Search for the cell housing the specified text and yield its (X, Y) center coordinate. 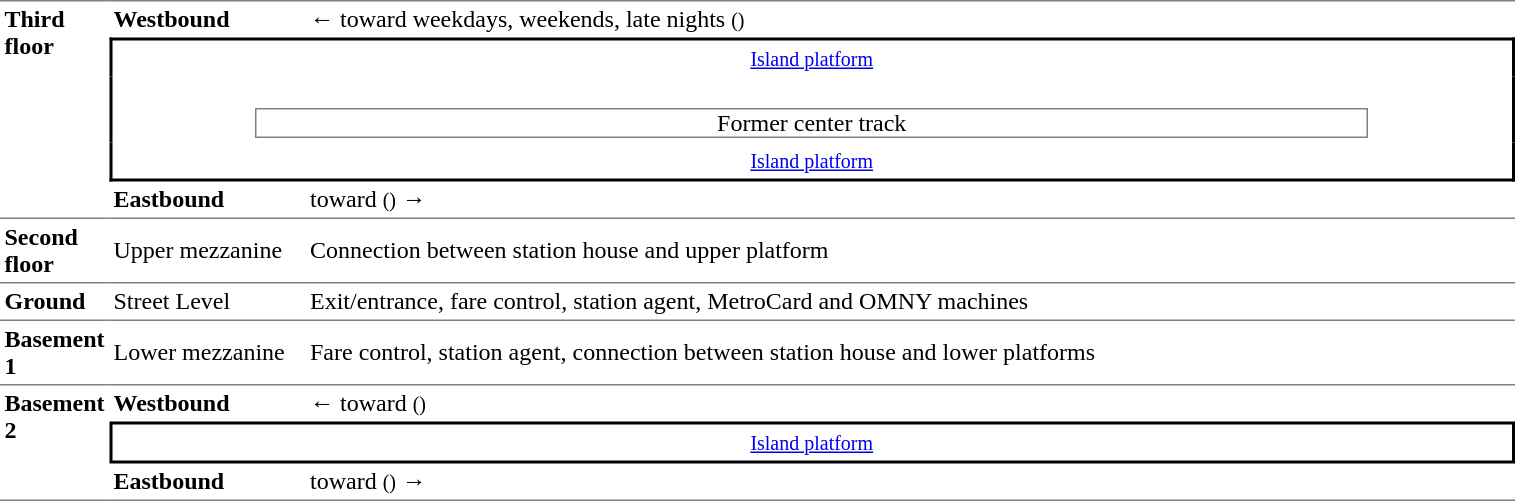
Ground (54, 301)
Upper mezzanine (207, 250)
Basement 1 (54, 352)
← toward () (910, 403)
Second floor (54, 250)
Exit/entrance, fare control, station agent, MetroCard and OMNY machines (910, 301)
Connection between station house and upper platform (910, 250)
Street Level (207, 301)
← toward weekdays, weekends, late nights () (910, 19)
Eastbound (207, 200)
Lower mezzanine (207, 352)
Third floor (54, 109)
Fare control, station agent, connection between station house and lower platforms (910, 352)
toward () → (910, 200)
Basement 2 (54, 442)
